Locate the cell with the specified text and output its (X, Y) center coordinate. 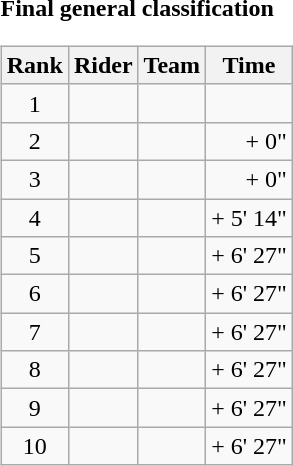
10 (34, 446)
7 (34, 332)
Rank (34, 65)
Time (250, 65)
+ 5' 14" (250, 217)
6 (34, 294)
Team (172, 65)
9 (34, 408)
1 (34, 103)
2 (34, 141)
3 (34, 179)
8 (34, 370)
4 (34, 217)
5 (34, 256)
Rider (103, 65)
